Pinpoint the cell where the given text exists, returning its (x, y) midpoint coordinate. 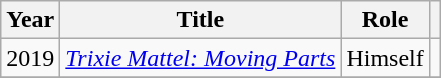
Title (200, 20)
Role (385, 20)
Himself (385, 58)
2019 (30, 58)
Trixie Mattel: Moving Parts (200, 58)
Year (30, 20)
